Determine the [x, y] coordinate at the center of the cell enclosing the given text.  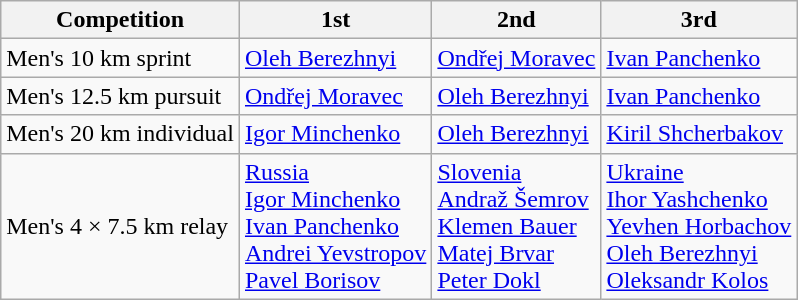
RussiaIgor MinchenkoIvan PanchenkoAndrei YevstropovPavel Borisov [335, 226]
Men's 4 × 7.5 km relay [120, 226]
1st [335, 20]
Kiril Shcherbakov [699, 134]
3rd [699, 20]
Men's 12.5 km pursuit [120, 96]
Men's 10 km sprint [120, 58]
Men's 20 km individual [120, 134]
Competition [120, 20]
2nd [516, 20]
Igor Minchenko [335, 134]
UkraineIhor YashchenkoYevhen HorbachovOleh BerezhnyiOleksandr Kolos [699, 226]
SloveniaAndraž ŠemrovKlemen BauerMatej BrvarPeter Dokl [516, 226]
